Return (X, Y) of the center of cell containing provided text 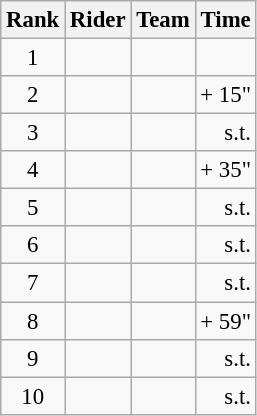
2 (33, 95)
3 (33, 133)
5 (33, 208)
6 (33, 245)
+ 15" (226, 95)
Rider (98, 20)
Time (226, 20)
9 (33, 358)
8 (33, 321)
7 (33, 283)
Team (163, 20)
+ 59" (226, 321)
10 (33, 396)
+ 35" (226, 170)
4 (33, 170)
1 (33, 58)
Rank (33, 20)
